From the cell containing the given text, extract its center point as (X, Y) coordinate. 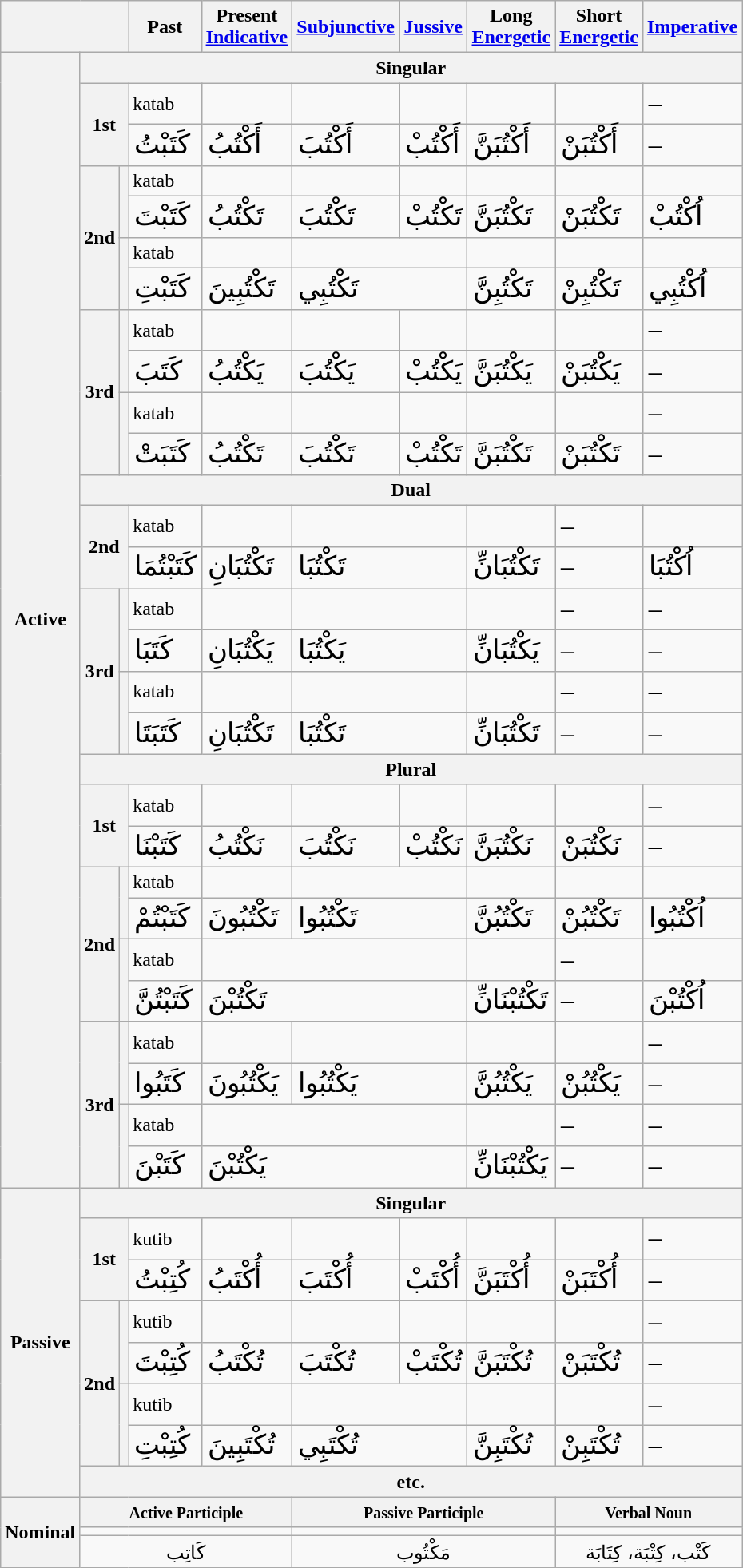
أُكْتَبَ (346, 1280)
Active (40, 620)
كَتَبُوا (165, 1084)
Subjunctive (346, 27)
كَتَبَتَا (165, 733)
Passive Participle (423, 1512)
يَكْتُبَا (380, 650)
نَكْتُبَنَّ (511, 847)
كَتَبْنَ (165, 1167)
تُكْتَبِنْ (599, 1446)
Nominal (40, 1532)
يَكْتُبُوا (380, 1084)
تَكْتُبُنَّ (511, 919)
تَكْتُبُوا (380, 919)
أُكْتَبَنْ (599, 1280)
نَكْتُبَ (346, 847)
تَكْتُبِنْ (599, 289)
تُكْتَبُ (247, 1363)
تَكْتُبْنَانِّ (511, 1001)
أُكْتَبُ (247, 1280)
Active Participle (186, 1512)
يَكْتُبَانِّ (511, 650)
تَكْتُبِينَ (247, 289)
Dual (411, 490)
تَكْتُبْنَ (334, 1001)
يَكْتُبْنَانِّ (511, 1167)
اُكْتُبْ (692, 217)
كَتَبْتُمْ (165, 919)
كَتَبْتُ (165, 145)
كَاتِب (186, 1552)
تَكْتُبِنَّ (511, 289)
يَكْتُبْ (433, 371)
تُكْتَبَنَّ (511, 1363)
Past (165, 27)
تُكْتَبِنَّ (511, 1446)
يَكْتُبُونَ (247, 1084)
كَتَبْتُمَا (165, 568)
تُكْتَبِينَ (247, 1446)
etc. (411, 1482)
ShortEnergetic (599, 27)
يَكْتُبَنْ (599, 371)
يَكْتُبُ (247, 371)
تُكْتَبَنْ (599, 1363)
كَتَبْنَا (165, 847)
اُكْتُبْنَ (692, 1001)
تُكْتَبَ (346, 1363)
كَتْب، كِتْبَة، كِتَابَة (649, 1552)
تَكْتُبِي (380, 289)
يَكْتُبَ (346, 371)
تُكْتَبْ (433, 1363)
تَكْتُبُونَ (247, 919)
أُكْتَبْ (433, 1280)
نَكْتُبُ (247, 847)
أَكْتُبُ (247, 145)
Passive (40, 1342)
أَكْتُبَنَّ (511, 145)
كَتَبَتْ (165, 455)
يَكْتُبُنْ (599, 1084)
كَتَبْتِ (165, 289)
LongEnergetic (511, 27)
كُتِبْتَ (165, 1363)
يَكْتُبْنَ (334, 1167)
Jussive (433, 27)
كَتَبَا (165, 650)
PresentIndicative (247, 27)
نَكْتُبْ (433, 847)
تُكْتَبِي (380, 1446)
نَكْتُبَنْ (599, 847)
مَكْتُوب (423, 1552)
Plural (411, 769)
يَكْتُبَنَّ (511, 371)
اُكْتُبِي (692, 289)
اُكْتُبَا (692, 568)
أَكْتُبَنْ (599, 145)
كَتَبْتَ (165, 217)
أَكْتُبْ (433, 145)
تَكْتُبُنْ (599, 919)
اُكْتُبُوا (692, 919)
Verbal Noun (649, 1512)
كَتَبْتُنَّ (165, 1001)
Imperative (692, 27)
كَتَبَ (165, 371)
أُكْتَبَنَّ (511, 1280)
كُتِبْتُ (165, 1280)
أَكْتُبَ (346, 145)
يَكْتُبَانِ (247, 650)
كُتِبْتِ (165, 1446)
يَكْتُبُنَّ (511, 1084)
